Locate the cell with the specified text and output its (x, y) center coordinate. 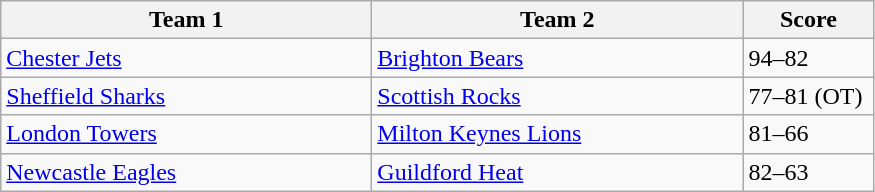
82–63 (808, 172)
Team 1 (186, 20)
94–82 (808, 58)
Newcastle Eagles (186, 172)
81–66 (808, 134)
Milton Keynes Lions (558, 134)
Guildford Heat (558, 172)
Chester Jets (186, 58)
London Towers (186, 134)
77–81 (OT) (808, 96)
Sheffield Sharks (186, 96)
Team 2 (558, 20)
Brighton Bears (558, 58)
Score (808, 20)
Scottish Rocks (558, 96)
